Search for the cell housing the specified text and yield its [X, Y] center coordinate. 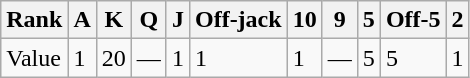
2 [458, 20]
20 [114, 58]
Q [148, 20]
Value [34, 58]
Off-jack [238, 20]
10 [304, 20]
Rank [34, 20]
A [82, 20]
J [178, 20]
9 [340, 20]
K [114, 20]
Off-5 [413, 20]
